Extract the [x, y] coordinate from the center of the cell holding the provided text.  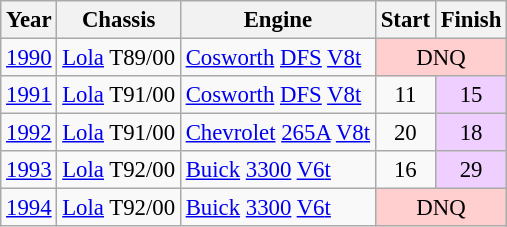
1993 [29, 170]
15 [470, 95]
Start [405, 20]
1991 [29, 95]
1994 [29, 208]
29 [470, 170]
Chevrolet 265A V8t [278, 133]
1990 [29, 58]
1992 [29, 133]
16 [405, 170]
20 [405, 133]
18 [470, 133]
Chassis [118, 20]
11 [405, 95]
Engine [278, 20]
Finish [470, 20]
Lola T89/00 [118, 58]
Year [29, 20]
